From the cell containing the given text, extract its center point as (X, Y) coordinate. 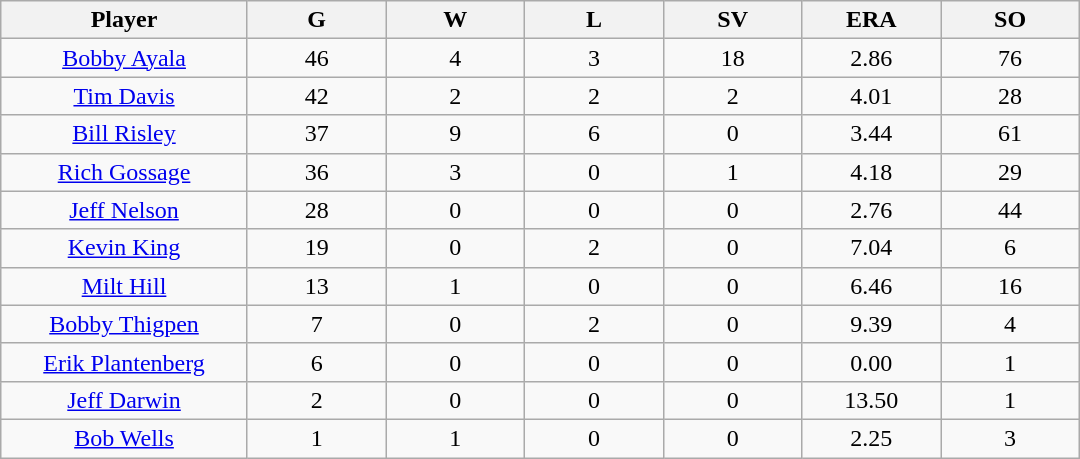
16 (1010, 286)
Tim Davis (124, 96)
2.86 (872, 58)
13.50 (872, 400)
Kevin King (124, 248)
SO (1010, 20)
37 (316, 134)
42 (316, 96)
Jeff Nelson (124, 210)
SV (732, 20)
3.44 (872, 134)
7.04 (872, 248)
L (594, 20)
44 (1010, 210)
Player (124, 20)
9 (456, 134)
W (456, 20)
Erik Plantenberg (124, 362)
76 (1010, 58)
29 (1010, 172)
13 (316, 286)
Bill Risley (124, 134)
Bobby Thigpen (124, 324)
G (316, 20)
Rich Gossage (124, 172)
61 (1010, 134)
Bobby Ayala (124, 58)
4.18 (872, 172)
6.46 (872, 286)
19 (316, 248)
36 (316, 172)
Jeff Darwin (124, 400)
2.25 (872, 438)
2.76 (872, 210)
0.00 (872, 362)
18 (732, 58)
46 (316, 58)
Milt Hill (124, 286)
4.01 (872, 96)
ERA (872, 20)
9.39 (872, 324)
Bob Wells (124, 438)
7 (316, 324)
